Detect which cell encompasses the target text, then output its (X, Y) center coordinate. 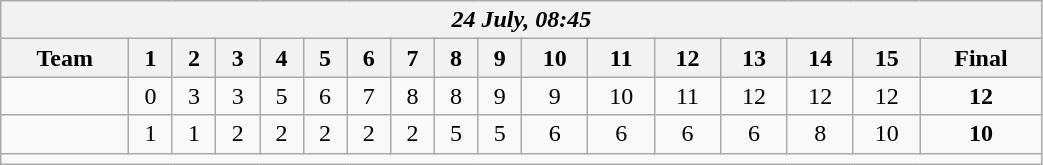
13 (754, 58)
14 (820, 58)
24 July, 08:45 (522, 20)
Final (981, 58)
0 (151, 96)
4 (282, 58)
15 (886, 58)
Team (65, 58)
